Identify which cell holds the provided text, then report its [X, Y] central coordinate. 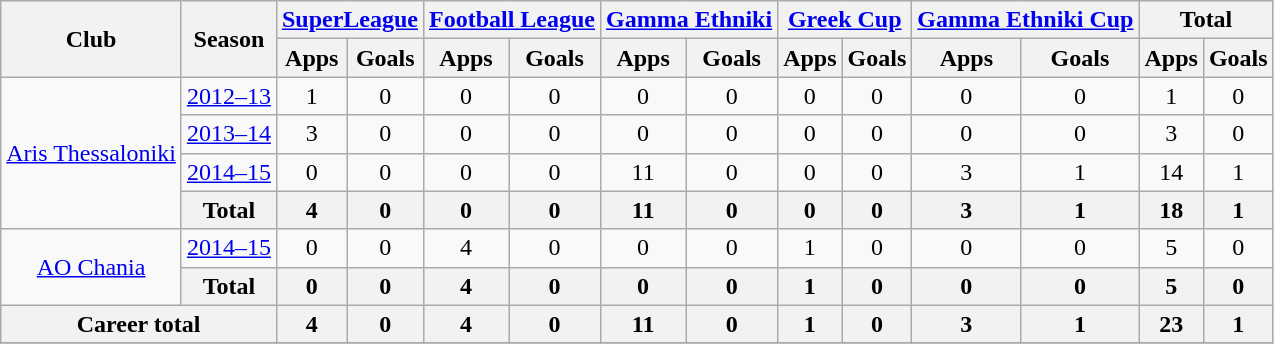
Football League [512, 20]
AO Chania [92, 267]
Career total [139, 324]
23 [1171, 324]
Gamma Ethniki [690, 20]
18 [1171, 210]
Gamma Ethniki Cup [1026, 20]
SuperLeague [350, 20]
Aris Thessaloniki [92, 153]
14 [1171, 172]
2013–14 [228, 134]
Season [228, 39]
2012–13 [228, 96]
Greek Cup [845, 20]
Club [92, 39]
